For the text-containing cell, return its midpoint in [X, Y] coordinate format. 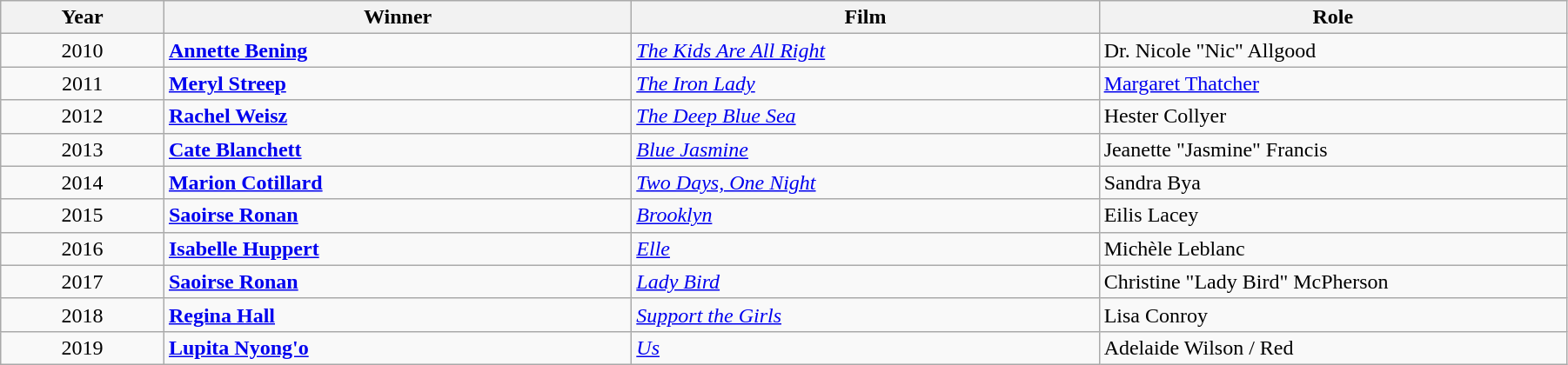
Us [865, 348]
Adelaide Wilson / Red [1333, 348]
Christine "Lady Bird" McPherson [1333, 282]
Winner [397, 17]
Elle [865, 249]
2015 [83, 216]
The Kids Are All Right [865, 50]
Regina Hall [397, 315]
Dr. Nicole "Nic" Allgood [1333, 50]
The Iron Lady [865, 83]
2016 [83, 249]
Michèle Leblanc [1333, 249]
Marion Cotillard [397, 182]
Brooklyn [865, 216]
Support the Girls [865, 315]
Lisa Conroy [1333, 315]
2017 [83, 282]
Meryl Streep [397, 83]
Sandra Bya [1333, 182]
Lady Bird [865, 282]
Jeanette "Jasmine" Francis [1333, 149]
2012 [83, 116]
2011 [83, 83]
Film [865, 17]
Cate Blanchett [397, 149]
Eilis Lacey [1333, 216]
Margaret Thatcher [1333, 83]
Year [83, 17]
Lupita Nyong'o [397, 348]
2019 [83, 348]
Blue Jasmine [865, 149]
2013 [83, 149]
Rachel Weisz [397, 116]
Two Days, One Night [865, 182]
Hester Collyer [1333, 116]
Role [1333, 17]
2010 [83, 50]
Isabelle Huppert [397, 249]
2014 [83, 182]
2018 [83, 315]
Annette Bening [397, 50]
The Deep Blue Sea [865, 116]
